For the text-containing cell, return its midpoint in [X, Y] coordinate format. 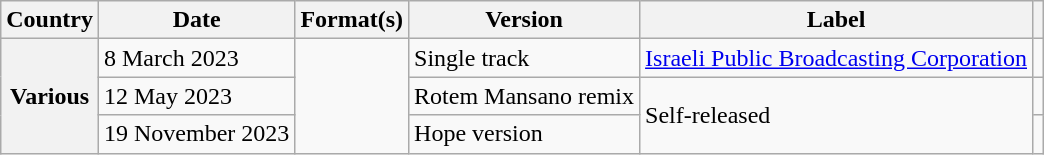
8 March 2023 [196, 58]
Format(s) [352, 20]
Various [50, 96]
Hope version [524, 134]
Country [50, 20]
19 November 2023 [196, 134]
Self-released [836, 115]
Single track [524, 58]
Rotem Mansano remix [524, 96]
Label [836, 20]
Date [196, 20]
Israeli Public Broadcasting Corporation [836, 58]
Version [524, 20]
12 May 2023 [196, 96]
